Pinpoint the cell where the given text exists, returning its [x, y] midpoint coordinate. 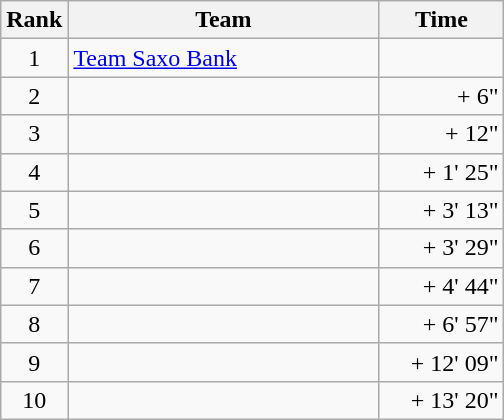
+ 4' 44" [442, 286]
+ 3' 29" [442, 248]
9 [34, 362]
Time [442, 20]
+ 13' 20" [442, 400]
7 [34, 286]
Team [224, 20]
10 [34, 400]
3 [34, 134]
Team Saxo Bank [224, 58]
5 [34, 210]
+ 6" [442, 96]
+ 12" [442, 134]
+ 6' 57" [442, 324]
4 [34, 172]
+ 12' 09" [442, 362]
6 [34, 248]
+ 3' 13" [442, 210]
1 [34, 58]
2 [34, 96]
Rank [34, 20]
+ 1' 25" [442, 172]
8 [34, 324]
